Determine the (x, y) coordinate at the center of the cell enclosing the given text.  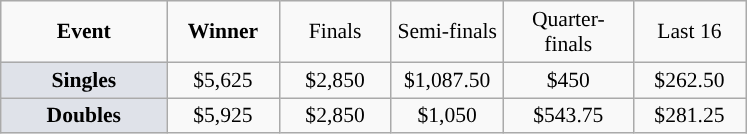
$281.25 (689, 116)
Event (84, 32)
$543.75 (568, 116)
Semi-finals (447, 32)
$5,625 (223, 80)
Quarter-finals (568, 32)
Doubles (84, 116)
Last 16 (689, 32)
$1,087.50 (447, 80)
Winner (223, 32)
$5,925 (223, 116)
$450 (568, 80)
$262.50 (689, 80)
Singles (84, 80)
$1,050 (447, 116)
Finals (335, 32)
